Identify which cell holds the provided text, then report its [x, y] central coordinate. 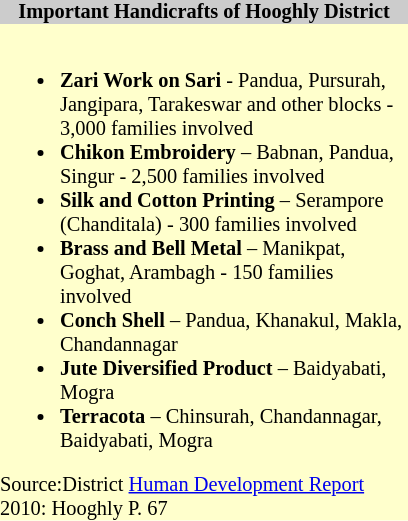
Important Handicrafts of Hooghly District [204, 12]
